Identify which cell holds the provided text, then report its (x, y) central coordinate. 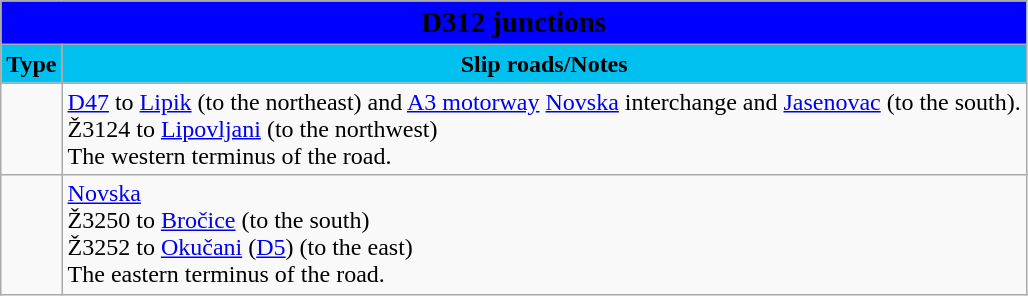
NovskaŽ3250 to Bročice (to the south)Ž3252 to Okučani (D5) (to the east)The eastern terminus of the road. (544, 234)
Slip roads/Notes (544, 64)
Type (32, 64)
D312 junctions (514, 23)
